For the text-containing cell, return its midpoint in [x, y] coordinate format. 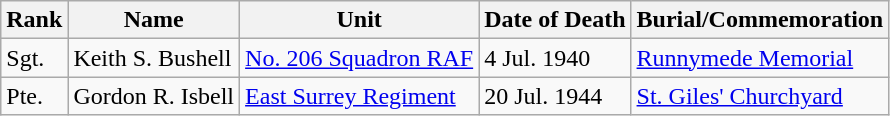
East Surrey Regiment [360, 96]
20 Jul. 1944 [555, 96]
Burial/Commemoration [760, 20]
Runnymede Memorial [760, 58]
Keith S. Bushell [154, 58]
4 Jul. 1940 [555, 58]
Date of Death [555, 20]
Name [154, 20]
Gordon R. Isbell [154, 96]
Sgt. [34, 58]
Unit [360, 20]
St. Giles' Churchyard [760, 96]
No. 206 Squadron RAF [360, 58]
Pte. [34, 96]
Rank [34, 20]
